Detect which cell encompasses the target text, then output its [X, Y] center coordinate. 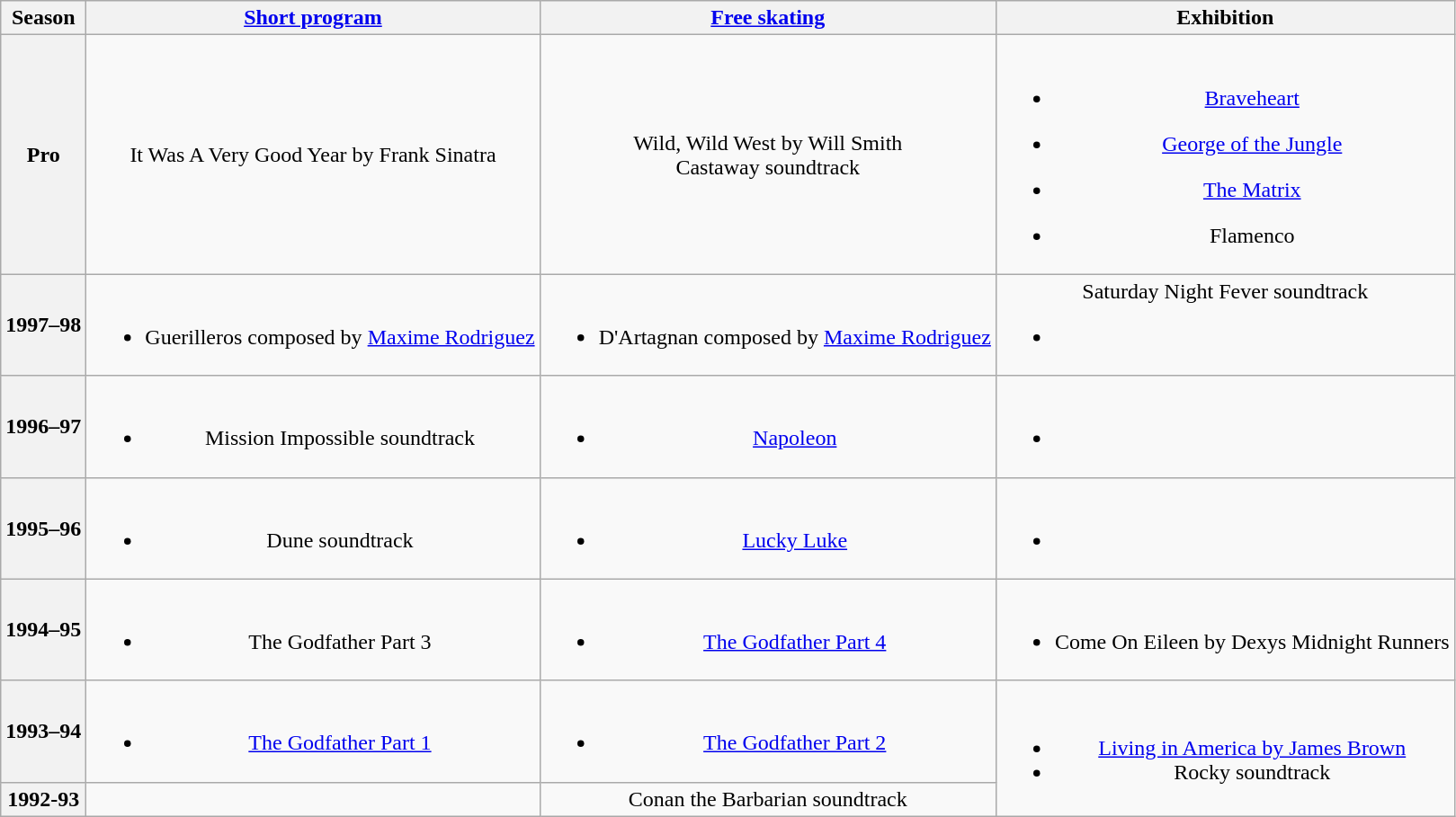
BraveheartGeorge of the JungleThe MatrixFlamenco [1225, 155]
Season [43, 18]
Guerilleros composed by Maxime Rodriguez [313, 325]
Conan the Barbarian soundtrack [768, 799]
1996–97 [43, 426]
D'Artagnan composed by Maxime Rodriguez [768, 325]
1997–98 [43, 325]
The Godfather Part 4 [768, 629]
Dune soundtrack [313, 528]
Short program [313, 18]
The Godfather Part 1 [313, 732]
1993–94 [43, 732]
Free skating [768, 18]
Living in America by James BrownRocky soundtrack [1225, 748]
Mission Impossible soundtrack [313, 426]
The Godfather Part 2 [768, 732]
1994–95 [43, 629]
Pro [43, 155]
Lucky Luke [768, 528]
Exhibition [1225, 18]
The Godfather Part 3 [313, 629]
Napoleon [768, 426]
It Was A Very Good Year by Frank Sinatra [313, 155]
Saturday Night Fever soundtrack [1225, 325]
1992-93 [43, 799]
Wild, Wild West by Will SmithCastaway soundtrack [768, 155]
Come On Eileen by Dexys Midnight Runners [1225, 629]
1995–96 [43, 528]
